Identify which cell holds the provided text, then report its [x, y] central coordinate. 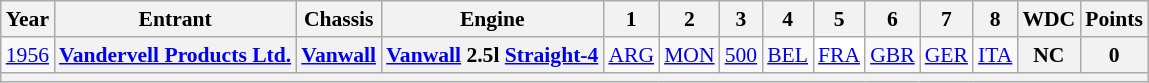
Vandervell Products Ltd. [175, 55]
Entrant [175, 19]
NC [1048, 55]
1956 [28, 55]
ARG [631, 55]
Year [28, 19]
5 [839, 19]
Vanwall [338, 55]
6 [892, 19]
2 [690, 19]
4 [788, 19]
3 [742, 19]
Points [1114, 19]
Chassis [338, 19]
BEL [788, 55]
ITA [995, 55]
FRA [839, 55]
MON [690, 55]
500 [742, 55]
0 [1114, 55]
GBR [892, 55]
Vanwall 2.5l Straight-4 [492, 55]
Engine [492, 19]
1 [631, 19]
GER [946, 55]
7 [946, 19]
8 [995, 19]
WDC [1048, 19]
